Search for the cell housing the specified text and yield its (x, y) center coordinate. 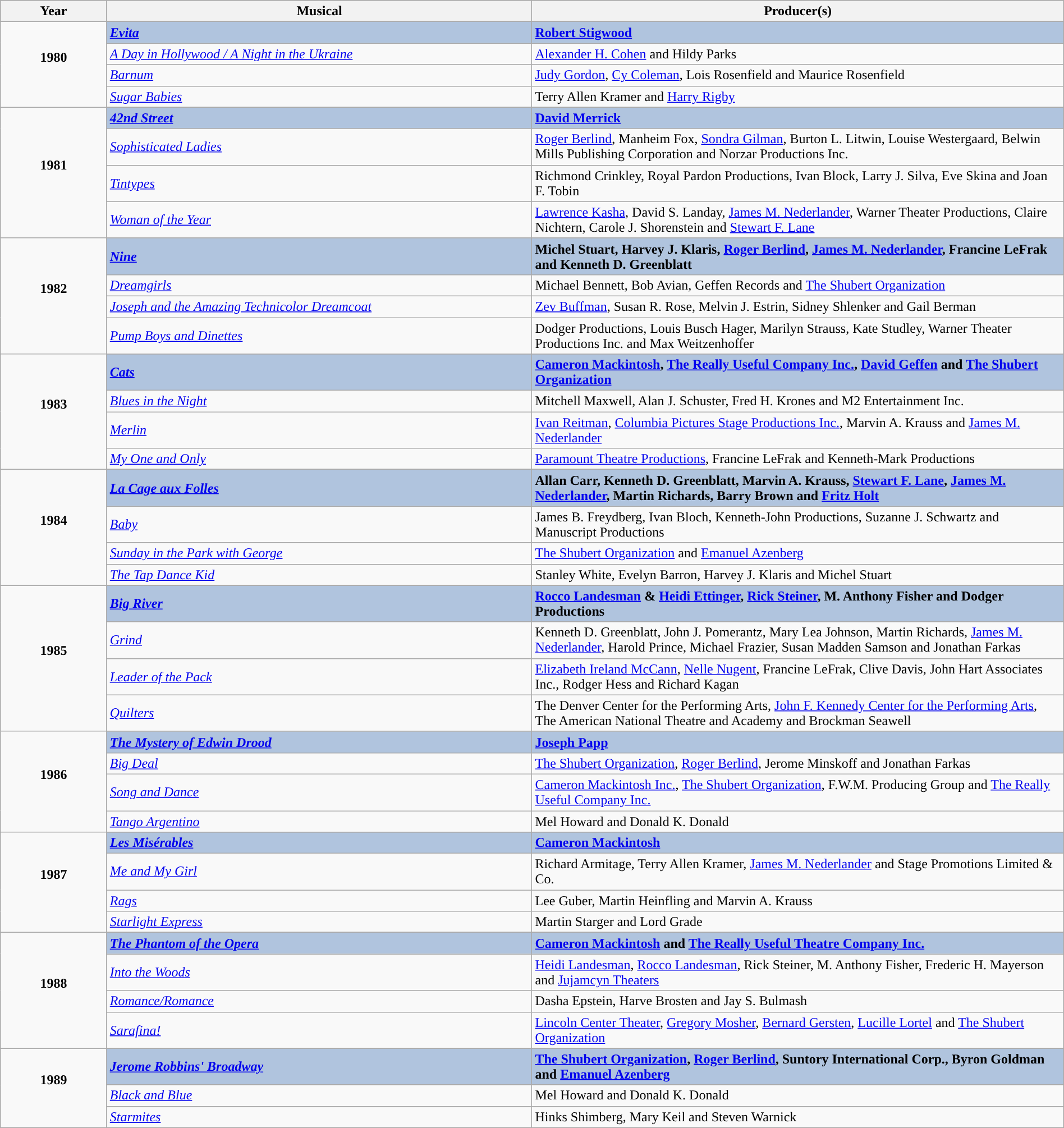
Joseph and the Amazing Technicolor Dreamcoat (319, 306)
Merlin (319, 430)
Baby (319, 524)
The Shubert Organization, Roger Berlind, Jerome Minskoff and Jonathan Farkas (798, 763)
1987 (54, 882)
Allan Carr, Kenneth D. Greenblatt, Marvin A. Krauss, Stewart F. Lane, James M. Nederlander, Martin Richards, Barry Brown and Fritz Holt (798, 488)
Sophisticated Ladies (319, 147)
Romance/Romance (319, 1001)
Lincoln Center Theater, Gregory Mosher, Bernard Gersten, Lucille Lortel and The Shubert Organization (798, 1030)
Sarafina! (319, 1030)
Cameron Mackintosh (798, 843)
Barnum (319, 75)
Mitchell Maxwell, Alan J. Schuster, Fred H. Krones and M2 Entertainment Inc. (798, 401)
Jerome Robbins' Broadway (319, 1066)
Rocco Landesman & Heidi Ettinger, Rick Steiner, M. Anthony Fisher and Dodger Productions (798, 604)
Dodger Productions, Louis Busch Hager, Marilyn Strauss, Kate Studley, Warner Theater Productions Inc. and Max Weitzenhoffer (798, 336)
Cameron Mackintosh and The Really Useful Theatre Company Inc. (798, 943)
The Shubert Organization, Roger Berlind, Suntory International Corp., Byron Goldman and Emanuel Azenberg (798, 1066)
1989 (54, 1088)
1986 (54, 781)
Ivan Reitman, Columbia Pictures Stage Productions Inc., Marvin A. Krauss and James M. Nederlander (798, 430)
Cameron Mackintosh, The Really Useful Company Inc., David Geffen and The Shubert Organization (798, 373)
Heidi Landesman, Rocco Landesman, Rick Steiner, M. Anthony Fisher, Frederic H. Mayerson and Jujamcyn Theaters (798, 972)
Robert Stigwood (798, 33)
Pump Boys and Dinettes (319, 336)
Musical (319, 11)
1985 (54, 658)
Into the Woods (319, 972)
Joseph Papp (798, 742)
Martin Starger and Lord Grade (798, 922)
1984 (54, 528)
Hinks Shimberg, Mary Keil and Steven Warnick (798, 1117)
Alexander H. Cohen and Hildy Parks (798, 54)
Paramount Theatre Productions, Francine LeFrak and Kenneth-Mark Productions (798, 459)
Terry Allen Kramer and Harry Rigby (798, 97)
Zev Buffman, Susan R. Rose, Melvin J. Estrin, Sidney Shlenker and Gail Berman (798, 306)
A Day in Hollywood / A Night in the Ukraine (319, 54)
Song and Dance (319, 792)
The Shubert Organization and Emanuel Azenberg (798, 553)
Tango Argentino (319, 821)
My One and Only (319, 459)
Big Deal (319, 763)
Dreamgirls (319, 285)
Starmites (319, 1117)
Tintypes (319, 183)
The Mystery of Edwin Drood (319, 742)
Les Misérables (319, 843)
Lawrence Kasha, David S. Landay, James M. Nederlander, Warner Theater Productions, Claire Nichtern, Carole J. Shorenstein and Stewart F. Lane (798, 220)
Cats (319, 373)
Elizabeth Ireland McCann, Nelle Nugent, Francine LeFrak, Clive Davis, John Hart Associates Inc., Rodger Hess and Richard Kagan (798, 677)
Evita (319, 33)
Rags (319, 901)
1982 (54, 296)
Blues in the Night (319, 401)
1988 (54, 991)
James B. Freydberg, Ivan Bloch, Kenneth-John Productions, Suzanne J. Schwartz and Manuscript Productions (798, 524)
Michael Bennett, Bob Avian, Geffen Records and The Shubert Organization (798, 285)
La Cage aux Folles (319, 488)
The Phantom of the Opera (319, 943)
Year (54, 11)
The Tap Dance Kid (319, 575)
Judy Gordon, Cy Coleman, Lois Rosenfield and Maurice Rosenfield (798, 75)
David Merrick (798, 118)
42nd Street (319, 118)
Me and My Girl (319, 872)
Leader of the Pack (319, 677)
Grind (319, 640)
Stanley White, Evelyn Barron, Harvey J. Klaris and Michel Stuart (798, 575)
Dasha Epstein, Harve Brosten and Jay S. Bulmash (798, 1001)
Woman of the Year (319, 220)
Big River (319, 604)
1980 (54, 65)
Starlight Express (319, 922)
Black and Blue (319, 1095)
Michel Stuart, Harvey J. Klaris, Roger Berlind, James M. Nederlander, Francine LeFrak and Kenneth D. Greenblatt (798, 256)
1983 (54, 412)
Sunday in the Park with George (319, 553)
Richard Armitage, Terry Allen Kramer, James M. Nederlander and Stage Promotions Limited & Co. (798, 872)
Sugar Babies (319, 97)
1981 (54, 173)
Cameron Mackintosh Inc., The Shubert Organization, F.W.M. Producing Group and The Really Useful Company Inc. (798, 792)
Lee Guber, Martin Heinfling and Marvin A. Krauss (798, 901)
Richmond Crinkley, Royal Pardon Productions, Ivan Block, Larry J. Silva, Eve Skina and Joan F. Tobin (798, 183)
Quilters (319, 713)
Nine (319, 256)
Roger Berlind, Manheim Fox, Sondra Gilman, Burton L. Litwin, Louise Westergaard, Belwin Mills Publishing Corporation and Norzar Productions Inc. (798, 147)
Producer(s) (798, 11)
